Return the (x, y) coordinate for the center point of the cell that contains the specified text.  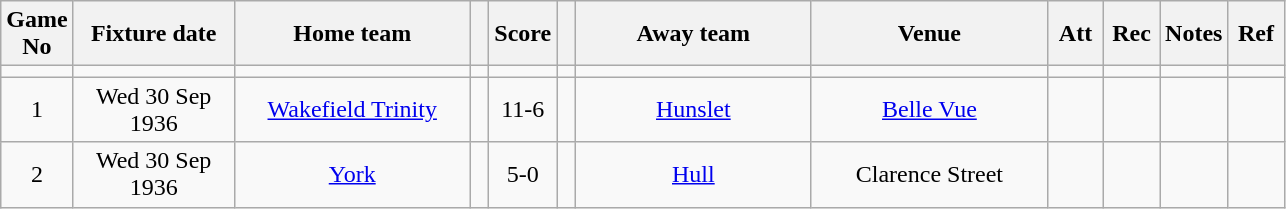
Ref (1256, 34)
Hunslet (693, 110)
11-6 (523, 110)
York (352, 174)
Notes (1194, 34)
Score (523, 34)
5-0 (523, 174)
Fixture date (154, 34)
Hull (693, 174)
1 (37, 110)
Belle Vue (929, 110)
Rec (1132, 34)
Away team (693, 34)
Att (1075, 34)
Home team (352, 34)
2 (37, 174)
Clarence Street (929, 174)
Venue (929, 34)
Wakefield Trinity (352, 110)
Game No (37, 34)
